Capture the cell that displays the provided text and extract its [x, y] central coordinate. 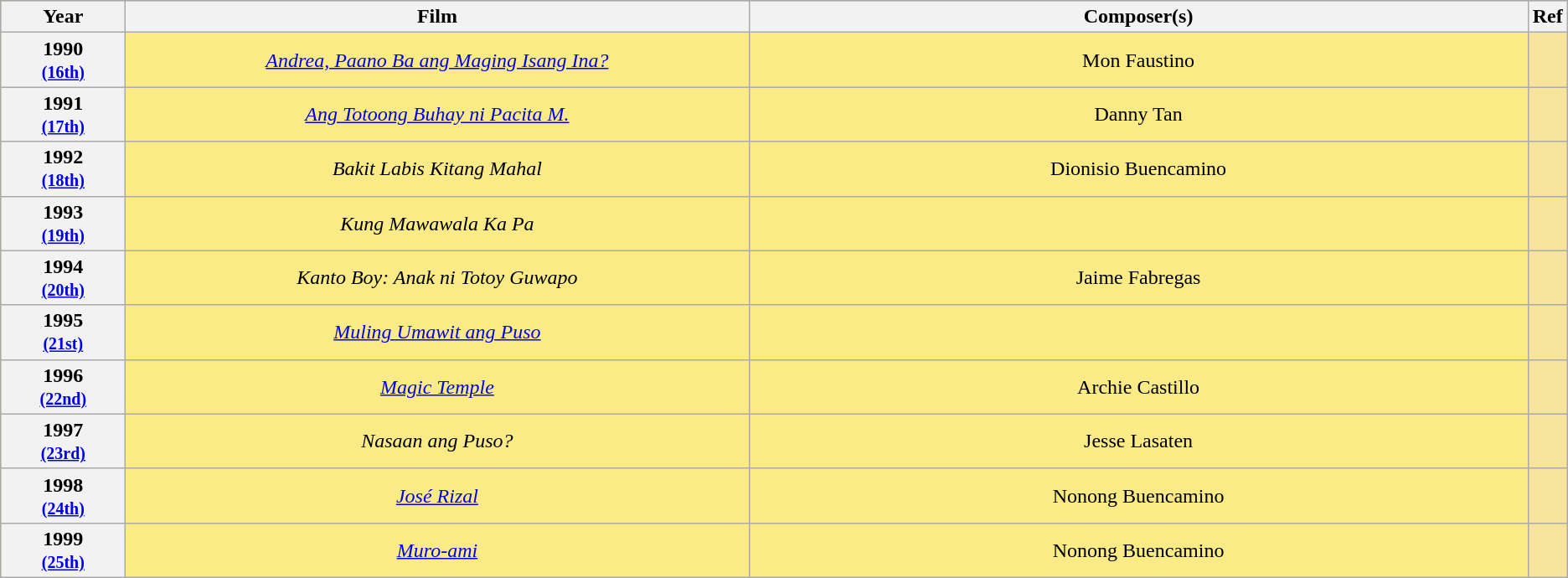
José Rizal [437, 496]
Year [64, 17]
Archie Castillo [1138, 387]
Bakit Labis Kitang Mahal [437, 169]
Danny Tan [1138, 114]
Andrea, Paano Ba ang Maging Isang Ina? [437, 60]
1997 (23rd) [64, 441]
1994 (20th) [64, 278]
1991 (17th) [64, 114]
Jesse Lasaten [1138, 441]
1996 (22nd) [64, 387]
Composer(s) [1138, 17]
1990 (16th) [64, 60]
Muro-ami [437, 550]
Dionisio Buencamino [1138, 169]
Magic Temple [437, 387]
Mon Faustino [1138, 60]
1998 (24th) [64, 496]
1999 (25th) [64, 550]
Muling Umawit ang Puso [437, 332]
1995 (21st) [64, 332]
Jaime Fabregas [1138, 278]
Film [437, 17]
1992 (18th) [64, 169]
Nasaan ang Puso? [437, 441]
1993 (19th) [64, 223]
Kung Mawawala Ka Pa [437, 223]
Ang Totoong Buhay ni Pacita M. [437, 114]
Ref [1548, 17]
Kanto Boy: Anak ni Totoy Guwapo [437, 278]
